Pinpoint the cell where the given text exists, returning its (X, Y) midpoint coordinate. 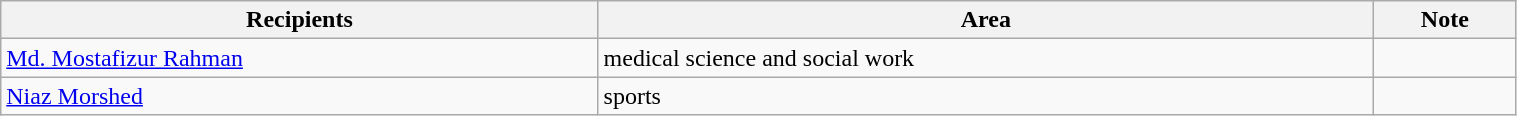
Area (986, 20)
Niaz Morshed (300, 96)
medical science and social work (986, 58)
Note (1445, 20)
Md. Mostafizur Rahman (300, 58)
sports (986, 96)
Recipients (300, 20)
